Output the [X, Y] coordinate of the center of the cell containing the given text.  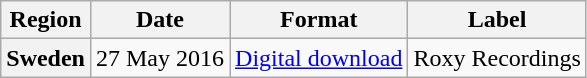
27 May 2016 [160, 58]
Format [319, 20]
Roxy Recordings [497, 58]
Region [46, 20]
Label [497, 20]
Date [160, 20]
Digital download [319, 58]
Sweden [46, 58]
